Determine the [x, y] coordinate at the center of the cell enclosing the given text.  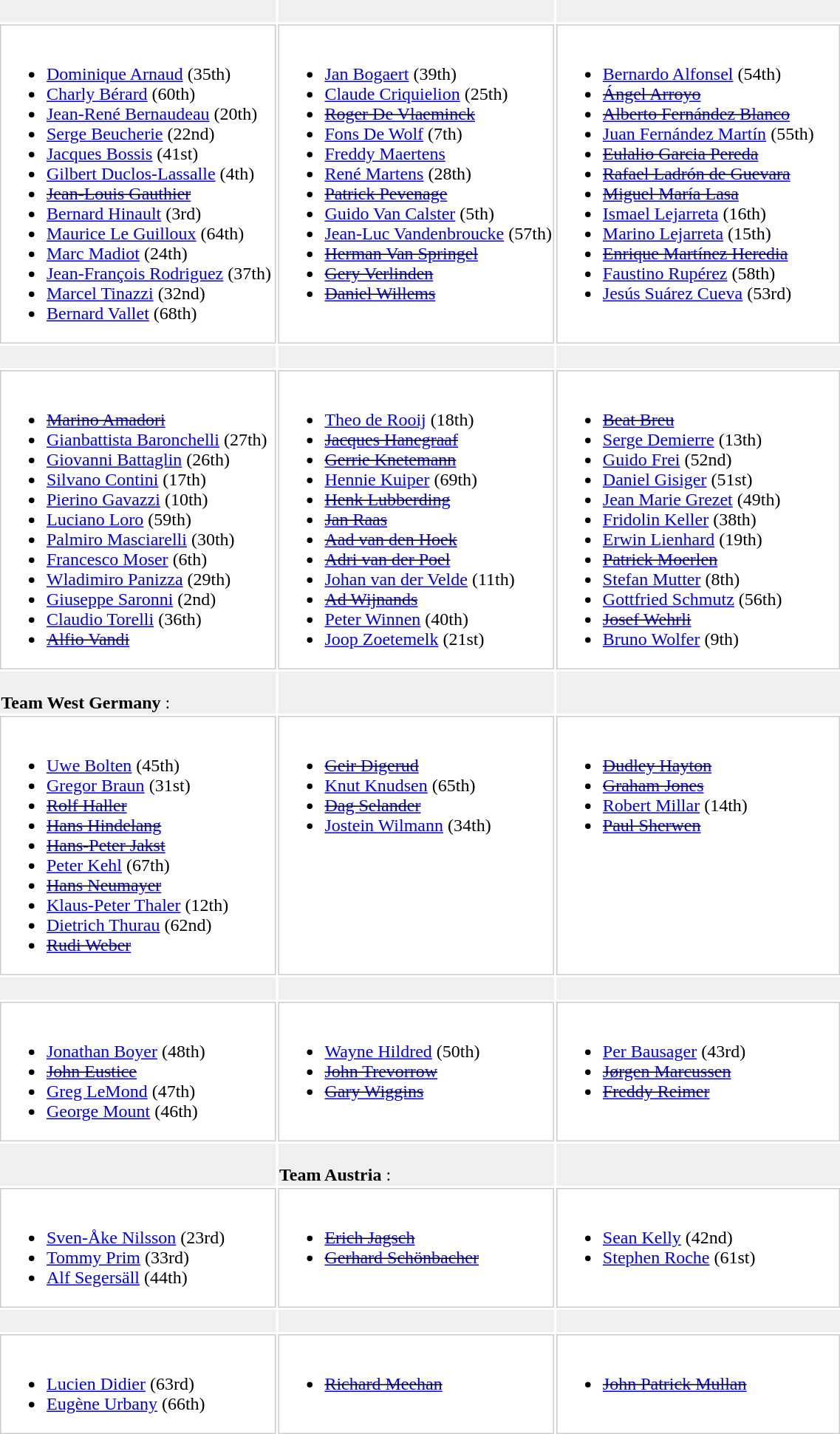
Lucien Didier (63rd)Eugène Urbany (66th) [137, 1385]
Geir DigerudKnut Knudsen (65th)Dag SelanderJostein Wilmann (34th) [415, 845]
Richard Meehan [415, 1385]
Jonathan Boyer (48th)John EusticeGreg LeMond (47th)George Mount (46th) [137, 1071]
Team Austria : [415, 1164]
Sven-Åke Nilsson (23rd)Tommy Prim (33rd)Alf Segersäll (44th) [137, 1248]
Erich JagschGerhard Schönbacher [415, 1248]
Team West Germany : [137, 693]
Wayne Hildred (50th)John TrevorrowGary Wiggins [415, 1071]
